For the text-containing cell, return its midpoint in [x, y] coordinate format. 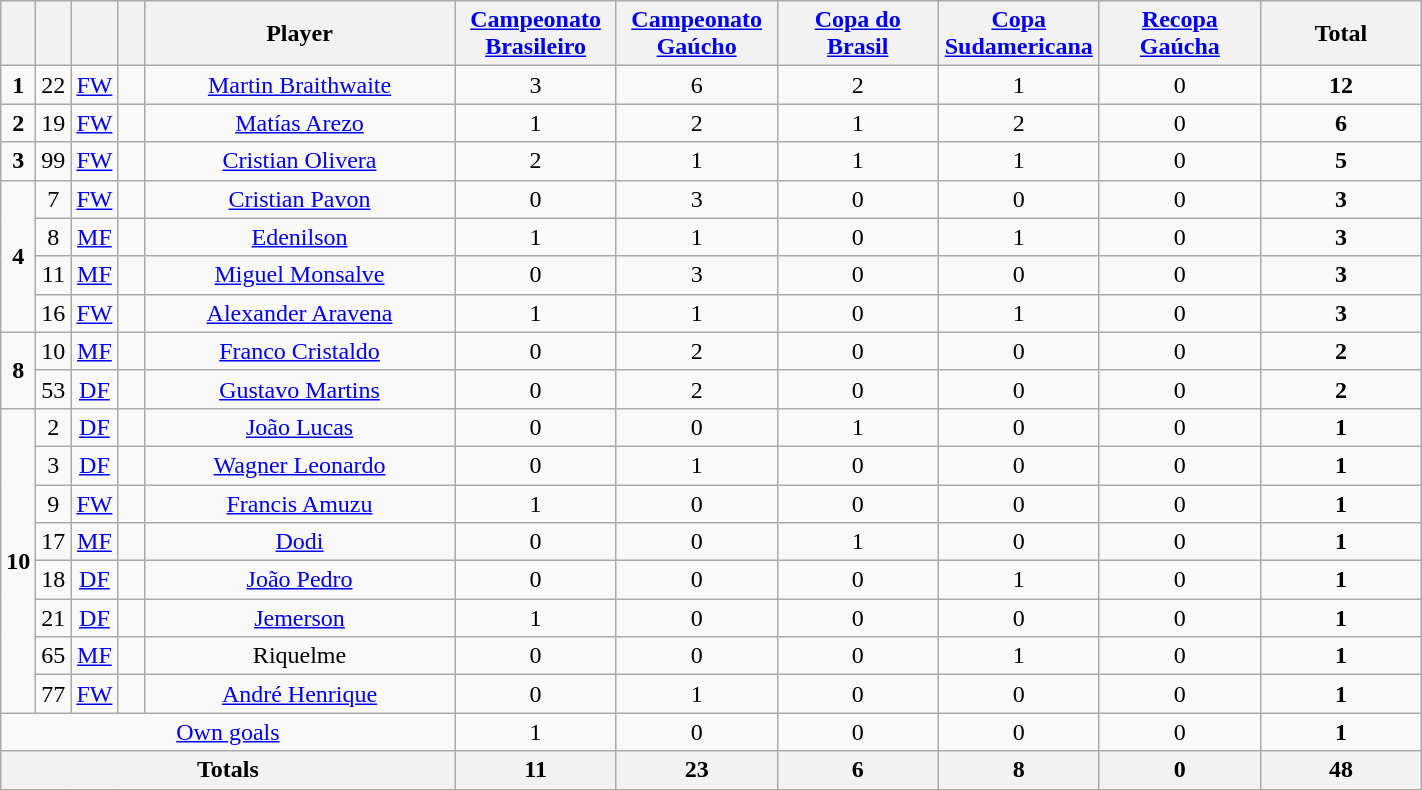
Campeonato Brasileiro [536, 34]
Alexander Aravena [300, 313]
99 [54, 161]
7 [54, 199]
Wagner Leonardo [300, 465]
Martin Braithwaite [300, 85]
Own goals [228, 732]
Cristian Pavon [300, 199]
Matías Arezo [300, 123]
9 [54, 503]
André Henrique [300, 694]
19 [54, 123]
Riquelme [300, 656]
4 [18, 256]
17 [54, 542]
Copa do Brasil [858, 34]
Francis Amuzu [300, 503]
Miguel Monsalve [300, 275]
18 [54, 580]
Franco Cristaldo [300, 351]
22 [54, 85]
Recopa Gaúcha [1180, 34]
23 [696, 770]
Cristian Olivera [300, 161]
João Lucas [300, 427]
16 [54, 313]
Campeonato Gaúcho [696, 34]
65 [54, 656]
Edenilson [300, 237]
Dodi [300, 542]
Copa Sudamericana [1018, 34]
53 [54, 389]
5 [1340, 161]
48 [1340, 770]
21 [54, 618]
Gustavo Martins [300, 389]
Total [1340, 34]
Player [300, 34]
Jemerson [300, 618]
Totals [228, 770]
77 [54, 694]
João Pedro [300, 580]
12 [1340, 85]
